Return [X, Y] of the center of cell containing provided text 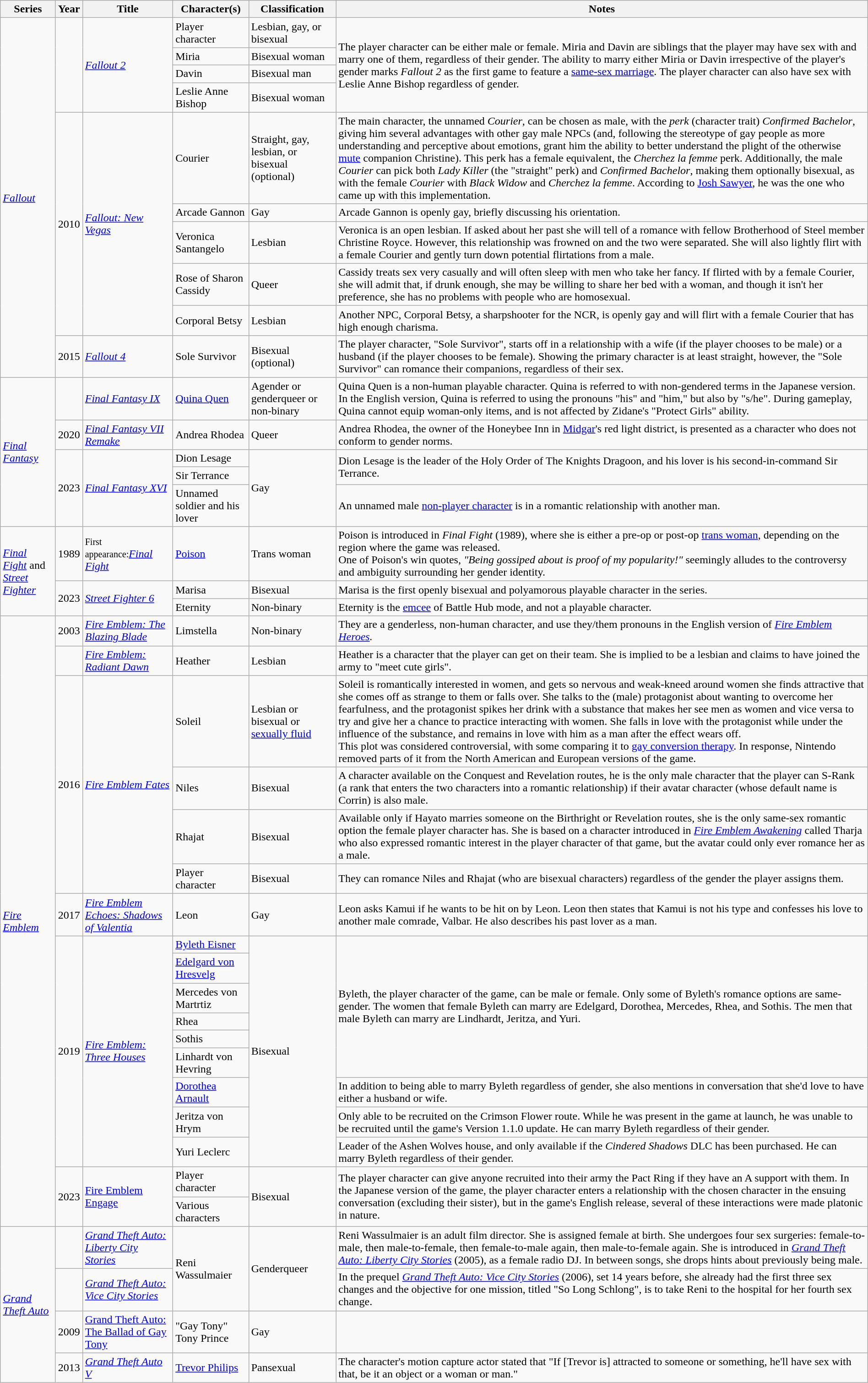
Arcade Gannon is openly gay, briefly discussing his orientation. [602, 212]
Character(s) [211, 9]
Veronica Santangelo [211, 242]
Rose of Sharon Cassidy [211, 284]
2003 [69, 631]
Final Fantasy XVI [127, 488]
Lesbian or bisexual or sexually fluid [292, 721]
Leader of the Ashen Wolves house, and only available if the Cindered Shadows DLC has been purchased. He can marry Byleth regardless of their gender. [602, 1152]
Eternity is the emcee of Battle Hub mode, and not a playable character. [602, 607]
Lesbian, gay, or bisexual [292, 33]
Bisexual man [292, 74]
Final Fantasy [28, 452]
Arcade Gannon [211, 212]
Fire Emblem: Three Houses [127, 1051]
Grand Theft Auto V [127, 1367]
2016 [69, 784]
In addition to being able to marry Byleth regardless of gender, she also mentions in conversation that she'd love to have either a husband or wife. [602, 1093]
Straight, gay, lesbian, or bisexual (optional) [292, 158]
Trevor Philips [211, 1367]
Reni Wassulmaier [211, 1269]
Fire Emblem Echoes: Shadows of Valentia [127, 915]
Grand Theft Auto: Liberty City Stories [127, 1247]
Rhea [211, 1022]
Niles [211, 788]
Andrea Rhodea, the owner of the Honeybee Inn in Midgar's red light district, is presented as a character who does not conform to gender norms. [602, 434]
Edelgard von Hresvelg [211, 968]
Corporal Betsy [211, 321]
Fire Emblem: The Blazing Blade [127, 631]
Genderqueer [292, 1269]
Sir Terrance [211, 476]
Poison [211, 554]
Fallout 4 [127, 356]
Bisexual (optional) [292, 356]
Series [28, 9]
Andrea Rhodea [211, 434]
Year [69, 9]
Fire Emblem: Radiant Dawn [127, 660]
Rhajat [211, 836]
Final Fantasy VII Remake [127, 434]
Byleth Eisner [211, 944]
Linhardt von Hevring [211, 1062]
Marisa is the first openly bisexual and polyamorous playable character in the series. [602, 590]
They are a genderless, non-human character, and use they/them pronouns in the English version of Fire Emblem Heroes. [602, 631]
1989 [69, 554]
Fallout 2 [127, 65]
Unnamed soldier and his lover [211, 506]
Various characters [211, 1212]
Quina Quen [211, 398]
Sole Survivor [211, 356]
Agender or genderqueer or non-binary [292, 398]
Leslie Anne Bishop [211, 97]
Dion Lesage is the leader of the Holy Order of The Knights Dragoon, and his lover is his second-in-command Sir Terrance. [602, 467]
2013 [69, 1367]
Grand Theft Auto [28, 1304]
Street Fighter 6 [127, 599]
Final Fight and Street Fighter [28, 572]
Dorothea Arnault [211, 1093]
They can romance Niles and Rhajat (who are bisexual characters) regardless of the gender the player assigns them. [602, 878]
Grand Theft Auto: The Ballad of Gay Tony [127, 1332]
Fire Emblem [28, 921]
Fallout [28, 198]
Grand Theft Auto: Vice City Stories [127, 1290]
Another NPC, Corporal Betsy, a sharpshooter for the NCR, is openly gay and will flirt with a female Courier that has high enough charisma. [602, 321]
Fire Emblem Engage [127, 1197]
Eternity [211, 607]
Fire Emblem Fates [127, 784]
Marisa [211, 590]
Davin [211, 74]
Classification [292, 9]
Mercedes von Martrtiz [211, 997]
Sothis [211, 1039]
Courier [211, 158]
Title [127, 9]
First appearance:Final Fight [127, 554]
Notes [602, 9]
Heather is a character that the player can get on their team. She is implied to be a lesbian and claims to have joined the army to "meet cute girls". [602, 660]
Final Fantasy IX [127, 398]
Trans woman [292, 554]
Fallout: New Vegas [127, 223]
Pansexual [292, 1367]
2017 [69, 915]
2010 [69, 223]
Soleil [211, 721]
2019 [69, 1051]
Miria [211, 56]
"Gay Tony" Tony Prince [211, 1332]
Jeritza von Hrym [211, 1122]
2020 [69, 434]
Leon [211, 915]
Dion Lesage [211, 458]
An unnamed male non-player character is in a romantic relationship with another man. [602, 506]
2015 [69, 356]
2009 [69, 1332]
Yuri Leclerc [211, 1152]
Heather [211, 660]
Limstella [211, 631]
